Provide the (X, Y) coordinate of the cell's center where the given text is located.  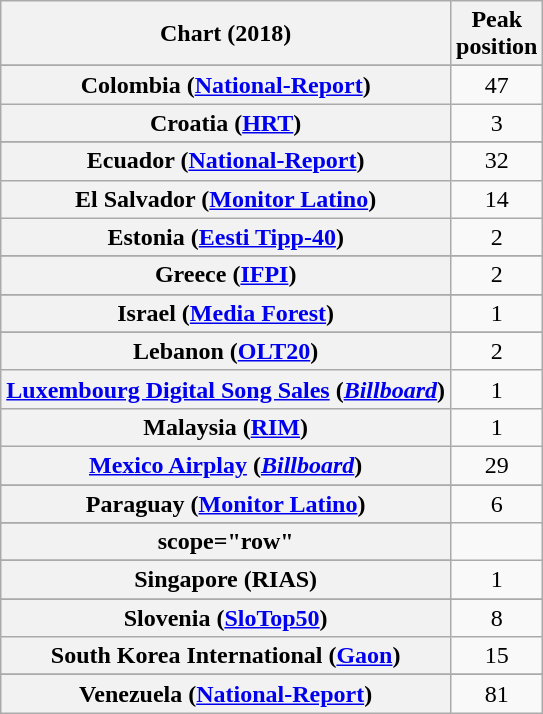
El Salvador (Monitor Latino) (226, 199)
Ecuador (National-Report) (226, 161)
29 (497, 465)
Croatia (HRT) (226, 123)
32 (497, 161)
8 (497, 618)
Israel (Media Forest) (226, 313)
Malaysia (RIM) (226, 427)
Singapore (RIAS) (226, 580)
15 (497, 656)
81 (497, 694)
Paraguay (Monitor Latino) (226, 503)
Greece (IFPI) (226, 275)
6 (497, 503)
Chart (2018) (226, 34)
14 (497, 199)
scope="row" (226, 542)
Venezuela (National-Report) (226, 694)
3 (497, 123)
South Korea International (Gaon) (226, 656)
Estonia (Eesti Tipp-40) (226, 237)
Peak position (497, 34)
47 (497, 85)
Lebanon (OLT20) (226, 351)
Slovenia (SloTop50) (226, 618)
Luxembourg Digital Song Sales (Billboard) (226, 389)
Mexico Airplay (Billboard) (226, 465)
Colombia (National-Report) (226, 85)
